Locate the cell with the specified text and output its (X, Y) center coordinate. 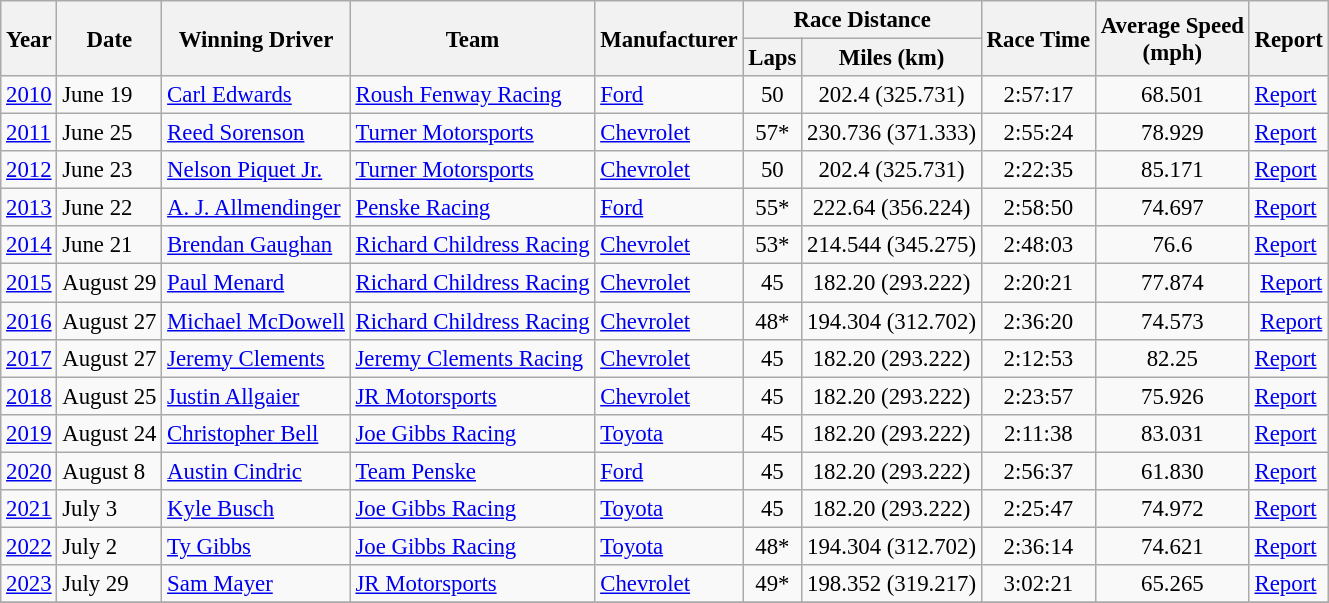
74.972 (1172, 509)
77.874 (1172, 283)
Nelson Piquet Jr. (256, 170)
Carl Edwards (256, 95)
August 25 (110, 396)
2:11:38 (1038, 433)
2015 (29, 283)
2:20:21 (1038, 283)
Race Time (1038, 38)
2020 (29, 471)
Kyle Busch (256, 509)
198.352 (319.217) (892, 584)
3:02:21 (1038, 584)
Reed Sorenson (256, 133)
2:25:47 (1038, 509)
June 22 (110, 208)
August 29 (110, 283)
214.544 (345.275) (892, 245)
Christopher Bell (256, 433)
Date (110, 38)
June 19 (110, 95)
2016 (29, 321)
76.6 (1172, 245)
2:36:20 (1038, 321)
57* (772, 133)
Laps (772, 58)
2012 (29, 170)
Justin Allgaier (256, 396)
82.25 (1172, 358)
Sam Mayer (256, 584)
2019 (29, 433)
Manufacturer (669, 38)
2014 (29, 245)
August 24 (110, 433)
78.929 (1172, 133)
July 29 (110, 584)
Ty Gibbs (256, 546)
Jeremy Clements Racing (472, 358)
230.736 (371.333) (892, 133)
Paul Menard (256, 283)
2011 (29, 133)
June 25 (110, 133)
2022 (29, 546)
August 8 (110, 471)
74.697 (1172, 208)
June 21 (110, 245)
55* (772, 208)
222.64 (356.224) (892, 208)
49* (772, 584)
Jeremy Clements (256, 358)
Brendan Gaughan (256, 245)
74.621 (1172, 546)
Race Distance (862, 20)
Penske Racing (472, 208)
2:56:37 (1038, 471)
2018 (29, 396)
2021 (29, 509)
85.171 (1172, 170)
July 3 (110, 509)
Team (472, 38)
61.830 (1172, 471)
A. J. Allmendinger (256, 208)
2:12:53 (1038, 358)
83.031 (1172, 433)
2:36:14 (1038, 546)
Winning Driver (256, 38)
65.265 (1172, 584)
2013 (29, 208)
53* (772, 245)
2023 (29, 584)
Miles (km) (892, 58)
2:48:03 (1038, 245)
Year (29, 38)
Michael McDowell (256, 321)
2010 (29, 95)
68.501 (1172, 95)
75.926 (1172, 396)
June 23 (110, 170)
Team Penske (472, 471)
July 2 (110, 546)
Austin Cindric (256, 471)
2:23:57 (1038, 396)
2:57:17 (1038, 95)
Average Speed(mph) (1172, 38)
2:22:35 (1038, 170)
2:58:50 (1038, 208)
2017 (29, 358)
Roush Fenway Racing (472, 95)
2:55:24 (1038, 133)
74.573 (1172, 321)
